Identify which cell holds the provided text, then report its (X, Y) central coordinate. 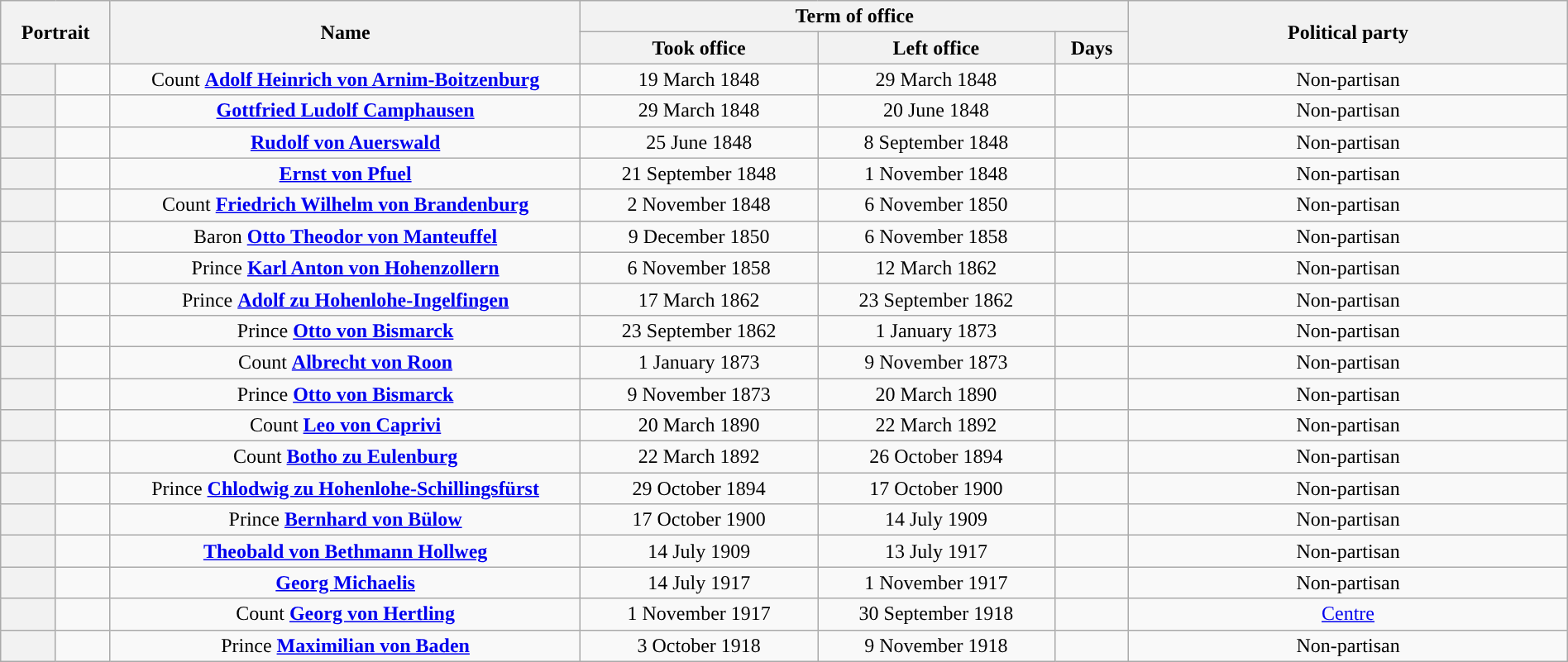
6 November 1850 (936, 205)
Took office (700, 48)
14 July 1917 (700, 583)
Rudolf von Auerswald (345, 142)
Count Botho zu Eulenburg (345, 457)
Georg Michaelis (345, 583)
29 October 1894 (700, 488)
12 March 1862 (936, 268)
Left office (936, 48)
13 July 1917 (936, 551)
Name (345, 32)
19 March 1848 (700, 79)
Count Georg von Hertling (345, 614)
20 June 1848 (936, 111)
Portrait (56, 32)
9 December 1850 (700, 236)
8 September 1848 (936, 142)
9 November 1918 (936, 645)
Baron Otto Theodor von Manteuffel (345, 236)
Theobald von Bethmann Hollweg (345, 551)
Count Friedrich Wilhelm von Brandenburg (345, 205)
Ernst von Pfuel (345, 174)
Prince Adolf zu Hohenlohe-Ingelfingen (345, 299)
26 October 1894 (936, 457)
Prince Bernhard von Bülow (345, 520)
1 November 1848 (936, 174)
30 September 1918 (936, 614)
Prince Maximilian von Baden (345, 645)
Gottfried Ludolf Camphausen (345, 111)
25 June 1848 (700, 142)
Political party (1348, 32)
Prince Karl Anton von Hohenzollern (345, 268)
21 September 1848 (700, 174)
17 March 1862 (700, 299)
Count Leo von Caprivi (345, 426)
Term of office (855, 17)
Count Adolf Heinrich von Arnim-Boitzenburg (345, 79)
Days (1092, 48)
Centre (1348, 614)
Count Albrecht von Roon (345, 362)
Prince Chlodwig zu Hohenlohe-Schillingsfürst (345, 488)
3 October 1918 (700, 645)
2 November 1848 (700, 205)
